Pinpoint the cell where the given text exists, returning its (x, y) midpoint coordinate. 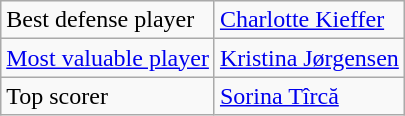
Most valuable player (108, 58)
Kristina Jørgensen (309, 58)
Top scorer (108, 96)
Sorina Tîrcă (309, 96)
Charlotte Kieffer (309, 20)
Best defense player (108, 20)
